Pinpoint the cell where the given text exists, returning its (X, Y) midpoint coordinate. 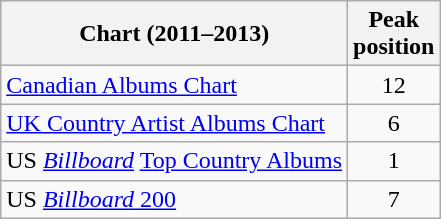
Chart (2011–2013) (174, 34)
1 (394, 161)
US Billboard 200 (174, 199)
7 (394, 199)
US Billboard Top Country Albums (174, 161)
6 (394, 123)
12 (394, 85)
Canadian Albums Chart (174, 85)
Peakposition (394, 34)
UK Country Artist Albums Chart (174, 123)
